Return (x, y) of the center of cell containing provided text 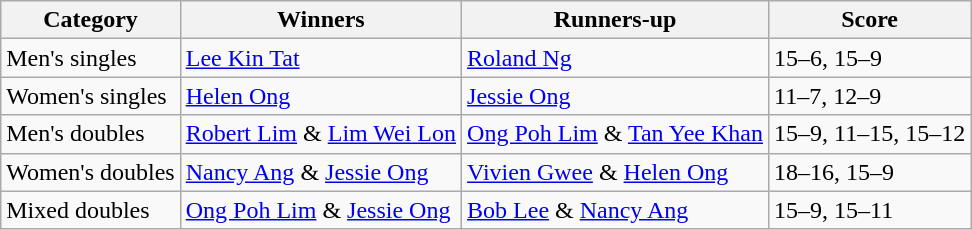
15–6, 15–9 (869, 58)
Ong Poh Lim & Tan Yee Khan (616, 134)
18–16, 15–9 (869, 172)
15–9, 11–15, 15–12 (869, 134)
Jessie Ong (616, 96)
Women's singles (90, 96)
Men's singles (90, 58)
Mixed doubles (90, 210)
Nancy Ang & Jessie Ong (320, 172)
Bob Lee & Nancy Ang (616, 210)
15–9, 15–11 (869, 210)
Score (869, 20)
11–7, 12–9 (869, 96)
Robert Lim & Lim Wei Lon (320, 134)
Women's doubles (90, 172)
Ong Poh Lim & Jessie Ong (320, 210)
Vivien Gwee & Helen Ong (616, 172)
Lee Kin Tat (320, 58)
Category (90, 20)
Helen Ong (320, 96)
Winners (320, 20)
Men's doubles (90, 134)
Roland Ng (616, 58)
Runners-up (616, 20)
